Detect which cell encompasses the target text, then output its (x, y) center coordinate. 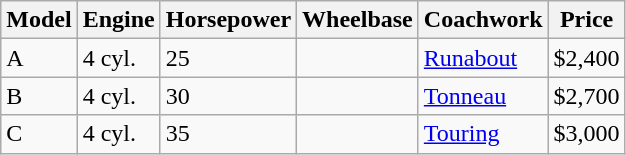
$3,000 (586, 134)
A (39, 58)
Engine (118, 20)
C (39, 134)
Tonneau (483, 96)
$2,700 (586, 96)
Touring (483, 134)
B (39, 96)
Wheelbase (358, 20)
Coachwork (483, 20)
25 (228, 58)
35 (228, 134)
Runabout (483, 58)
$2,400 (586, 58)
30 (228, 96)
Horsepower (228, 20)
Price (586, 20)
Model (39, 20)
